Determine the [X, Y] coordinate at the center of the cell enclosing the given text.  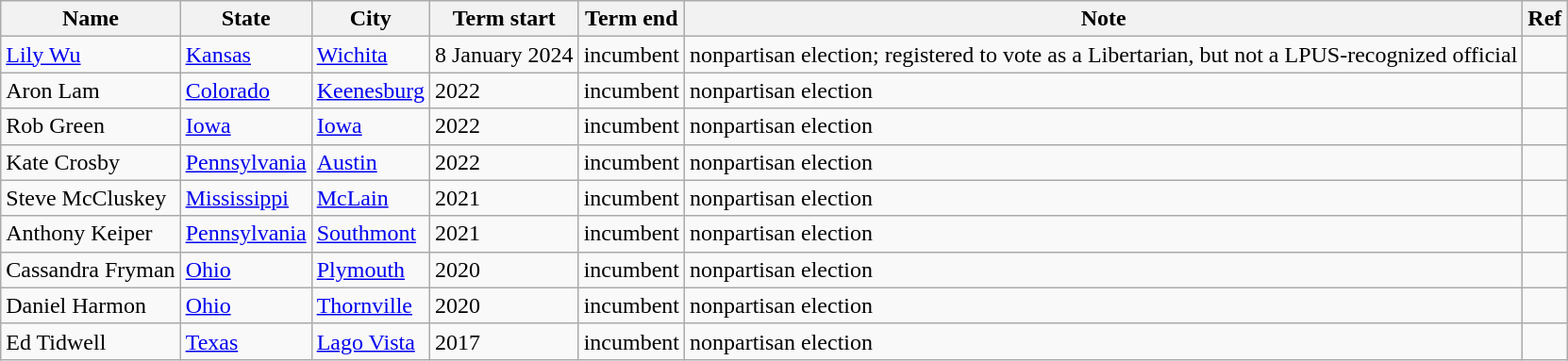
Wichita [370, 55]
Term end [631, 19]
State [245, 19]
Name [91, 19]
Ref [1545, 19]
McLain [370, 198]
Keenesburg [370, 90]
2017 [504, 341]
8 January 2024 [504, 55]
Plymouth [370, 270]
Term start [504, 19]
nonpartisan election; registered to vote as a Libertarian, but not a LPUS-recognized official [1104, 55]
Cassandra Fryman [91, 270]
Kansas [245, 55]
Kate Crosby [91, 162]
Lago Vista [370, 341]
Mississippi [245, 198]
Thornville [370, 305]
Austin [370, 162]
Lily Wu [91, 55]
Colorado [245, 90]
Aron Lam [91, 90]
Anthony Keiper [91, 234]
Texas [245, 341]
Steve McCluskey [91, 198]
City [370, 19]
Note [1104, 19]
Rob Green [91, 126]
Ed Tidwell [91, 341]
Southmont [370, 234]
Daniel Harmon [91, 305]
